Detect which cell encompasses the target text, then output its (x, y) center coordinate. 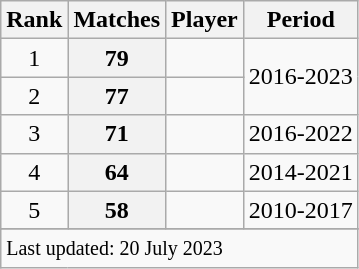
Matches (117, 20)
5 (34, 210)
2010-2017 (300, 210)
Period (300, 20)
2014-2021 (300, 172)
4 (34, 172)
Last updated: 20 July 2023 (180, 248)
2016-2023 (300, 77)
58 (117, 210)
64 (117, 172)
Rank (34, 20)
2016-2022 (300, 134)
3 (34, 134)
79 (117, 58)
71 (117, 134)
Player (205, 20)
2 (34, 96)
77 (117, 96)
1 (34, 58)
